Find where the given text appears and provide that cell's center as (x, y) coordinate. 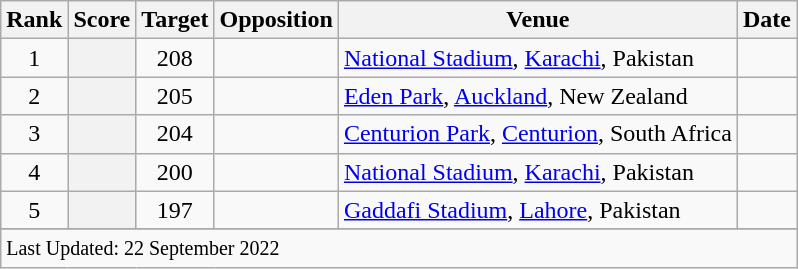
Gaddafi Stadium, Lahore, Pakistan (538, 210)
Score (102, 20)
3 (34, 134)
204 (175, 134)
Centurion Park, Centurion, South Africa (538, 134)
197 (175, 210)
Date (766, 20)
200 (175, 172)
1 (34, 58)
205 (175, 96)
208 (175, 58)
Target (175, 20)
Venue (538, 20)
4 (34, 172)
5 (34, 210)
Eden Park, Auckland, New Zealand (538, 96)
2 (34, 96)
Opposition (276, 20)
Last Updated: 22 September 2022 (399, 248)
Rank (34, 20)
